Locate the cell with the specified text and output its [x, y] center coordinate. 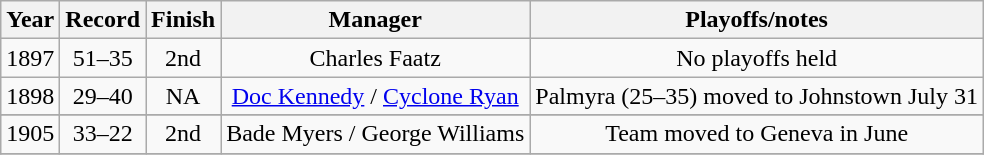
Bade Myers / George Williams [376, 134]
NA [184, 96]
Finish [184, 20]
Palmyra (25–35) moved to Johnstown July 31 [757, 96]
1905 [30, 134]
Playoffs/notes [757, 20]
Record [103, 20]
Doc Kennedy / Cyclone Ryan [376, 96]
33–22 [103, 134]
29–40 [103, 96]
1897 [30, 58]
Manager [376, 20]
Charles Faatz [376, 58]
Year [30, 20]
No playoffs held [757, 58]
1898 [30, 96]
51–35 [103, 58]
Team moved to Geneva in June [757, 134]
